Search for the cell housing the specified text and yield its [X, Y] center coordinate. 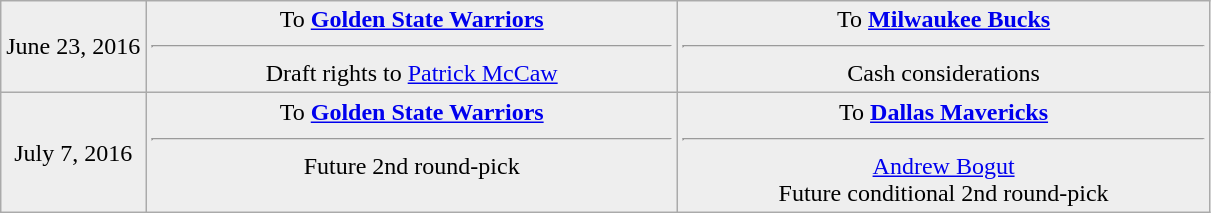
To Golden State WarriorsDraft rights to Patrick McCaw [412, 47]
June 23, 2016 [74, 47]
To Milwaukee BucksCash considerations [944, 47]
To Golden State WarriorsFuture 2nd round-pick [412, 152]
July 7, 2016 [74, 152]
To Dallas MavericksAndrew BogutFuture conditional 2nd round-pick [944, 152]
